For the text-containing cell, return its midpoint in (x, y) coordinate format. 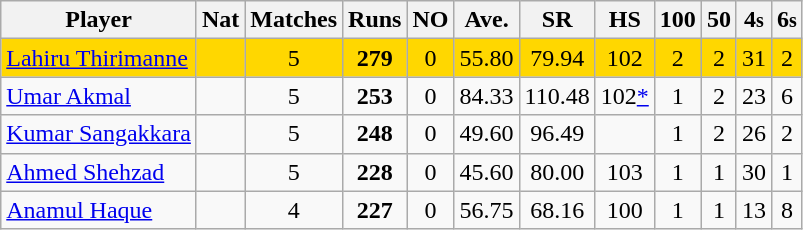
SR (557, 20)
49.60 (486, 134)
8 (786, 210)
45.60 (486, 172)
Ave. (486, 20)
80.00 (557, 172)
228 (375, 172)
26 (754, 134)
6s (786, 20)
NO (430, 20)
30 (754, 172)
6 (786, 96)
103 (624, 172)
Umar Akmal (99, 96)
96.49 (557, 134)
Ahmed Shehzad (99, 172)
227 (375, 210)
102* (624, 96)
4 (294, 210)
279 (375, 58)
Runs (375, 20)
102 (624, 58)
Anamul Haque (99, 210)
84.33 (486, 96)
Player (99, 20)
HS (624, 20)
248 (375, 134)
Matches (294, 20)
13 (754, 210)
Kumar Sangakkara (99, 134)
55.80 (486, 58)
4s (754, 20)
79.94 (557, 58)
68.16 (557, 210)
Nat (220, 20)
110.48 (557, 96)
253 (375, 96)
Lahiru Thirimanne (99, 58)
31 (754, 58)
50 (718, 20)
56.75 (486, 210)
23 (754, 96)
